Identify which cell holds the provided text, then report its (x, y) central coordinate. 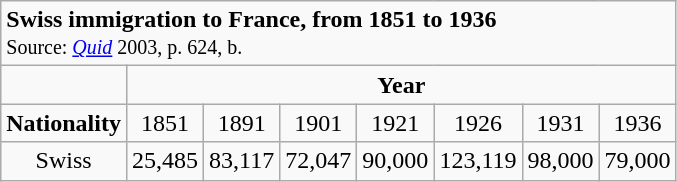
1931 (560, 123)
98,000 (560, 161)
25,485 (164, 161)
90,000 (396, 161)
1926 (478, 123)
Nationality (64, 123)
79,000 (638, 161)
1901 (318, 123)
83,117 (242, 161)
1891 (242, 123)
1851 (164, 123)
1936 (638, 123)
Year (401, 85)
123,119 (478, 161)
Swiss (64, 161)
Swiss immigration to France, from 1851 to 1936Source: Quid 2003, p. 624, b. (338, 34)
72,047 (318, 161)
1921 (396, 123)
